For the text-containing cell, return its midpoint in (x, y) coordinate format. 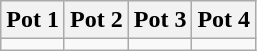
Pot 2 (96, 20)
Pot 1 (33, 20)
Pot 4 (224, 20)
Pot 3 (160, 20)
